Return [X, Y] of the center of cell containing provided text 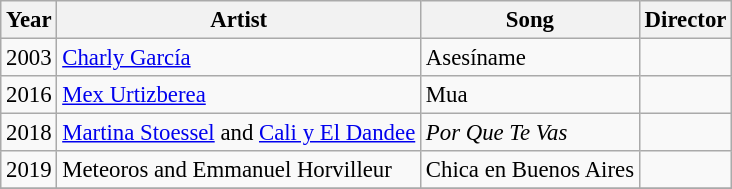
Charly García [239, 58]
Chica en Buenos Aires [530, 170]
Mua [530, 95]
Por Que Te Vas [530, 133]
Artist [239, 20]
Mex Urtizberea [239, 95]
Year [29, 20]
Song [530, 20]
Director [685, 20]
Asesíname [530, 58]
2018 [29, 133]
Meteoros and Emmanuel Horvilleur [239, 170]
2019 [29, 170]
Martina Stoessel and Cali y El Dandee [239, 133]
2003 [29, 58]
2016 [29, 95]
